Pinpoint the cell where the given text exists, returning its (X, Y) midpoint coordinate. 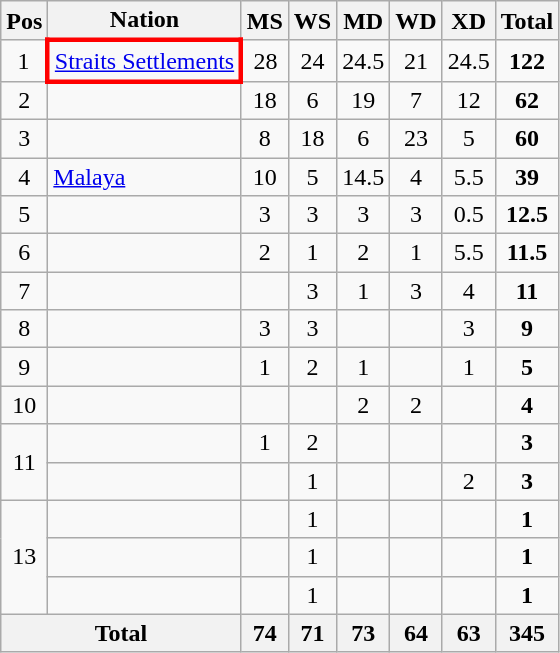
21 (416, 60)
Nation (144, 21)
WD (416, 21)
19 (364, 100)
71 (312, 633)
0.5 (468, 215)
62 (527, 100)
122 (527, 60)
11.5 (527, 253)
MS (264, 21)
74 (264, 633)
Pos (24, 21)
39 (527, 177)
WS (312, 21)
XD (468, 21)
13 (24, 557)
73 (364, 633)
60 (527, 138)
12.5 (527, 215)
345 (527, 633)
Malaya (144, 177)
Straits Settlements (144, 60)
24 (312, 60)
23 (416, 138)
28 (264, 60)
MD (364, 21)
12 (468, 100)
64 (416, 633)
63 (468, 633)
14.5 (364, 177)
